Search for the cell housing the specified text and yield its [X, Y] center coordinate. 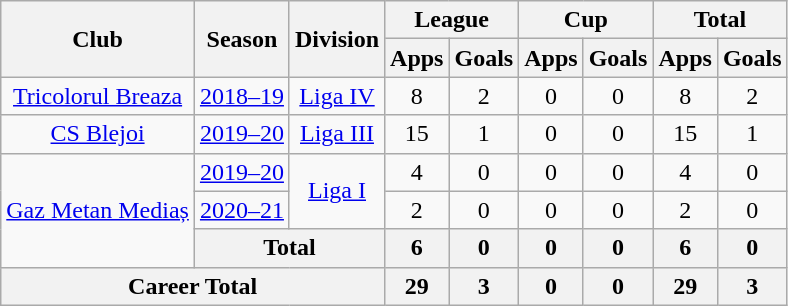
Liga III [336, 134]
Cup [586, 20]
Tricolorul Breaza [98, 96]
2020–21 [242, 210]
Career Total [193, 286]
Gaz Metan Mediaș [98, 210]
2018–19 [242, 96]
Division [336, 39]
CS Blejoi [98, 134]
Liga I [336, 191]
League [452, 20]
Season [242, 39]
Liga IV [336, 96]
Club [98, 39]
